Pinpoint the cell where the given text exists, returning its [x, y] midpoint coordinate. 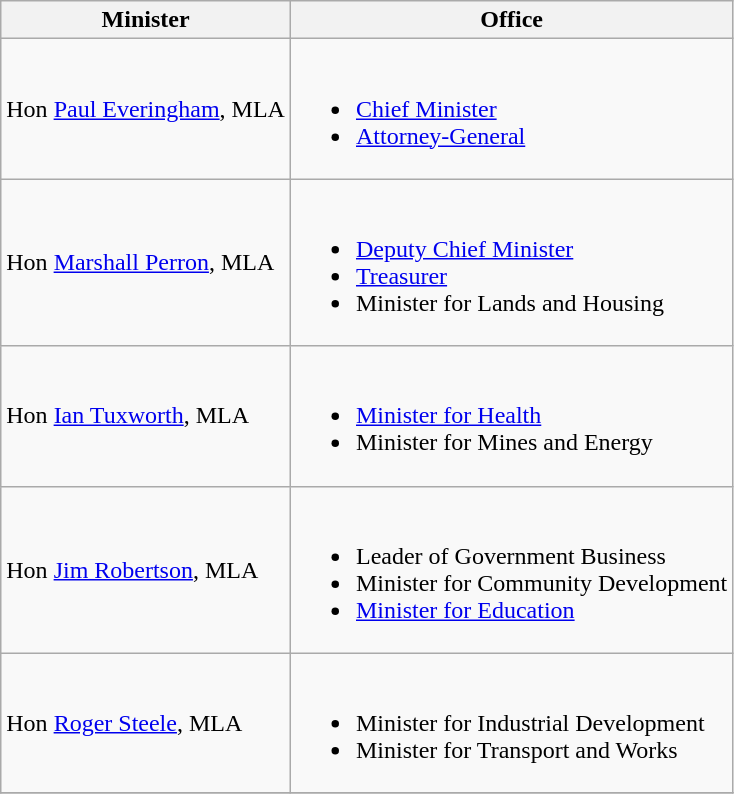
Chief MinisterAttorney-General [511, 109]
Minister for Industrial DevelopmentMinister for Transport and Works [511, 723]
Hon Marshall Perron, MLA [146, 262]
Minister [146, 20]
Minister for HealthMinister for Mines and Energy [511, 416]
Hon Paul Everingham, MLA [146, 109]
Office [511, 20]
Leader of Government BusinessMinister for Community DevelopmentMinister for Education [511, 570]
Deputy Chief MinisterTreasurerMinister for Lands and Housing [511, 262]
Hon Jim Robertson, MLA [146, 570]
Hon Ian Tuxworth, MLA [146, 416]
Hon Roger Steele, MLA [146, 723]
